Pinpoint the cell where the given text exists, returning its (X, Y) midpoint coordinate. 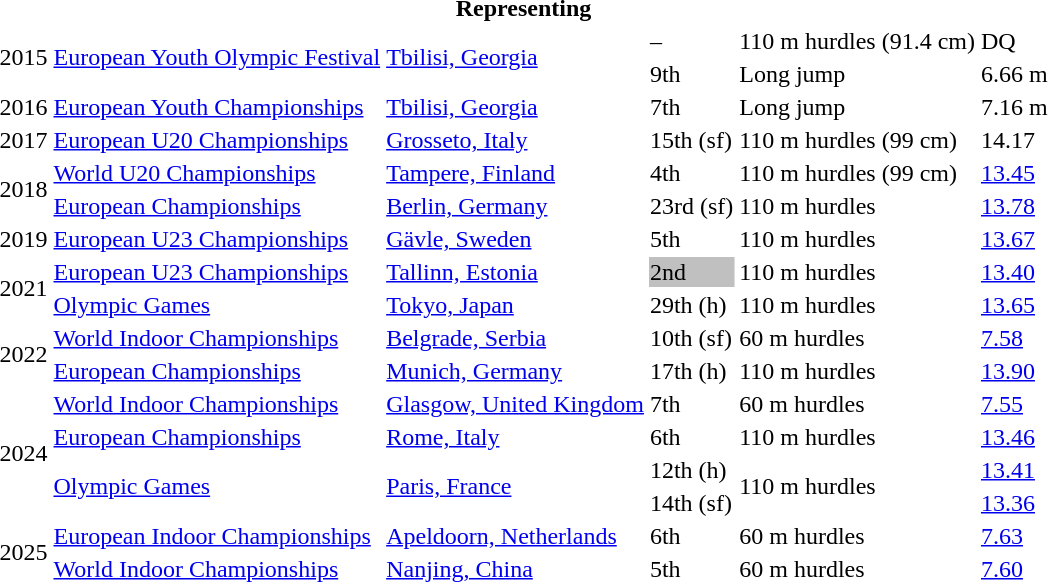
17th (h) (691, 371)
Glasgow, United Kingdom (516, 404)
Gävle, Sweden (516, 239)
14th (sf) (691, 503)
5th (691, 239)
Apeldoorn, Netherlands (516, 536)
Grosseto, Italy (516, 140)
Munich, Germany (516, 371)
29th (h) (691, 305)
4th (691, 173)
Rome, Italy (516, 437)
Belgrade, Serbia (516, 338)
European U20 Championships (217, 140)
Paris, France (516, 486)
Tallinn, Estonia (516, 272)
European Indoor Championships (217, 536)
110 m hurdles (91.4 cm) (858, 41)
World U20 Championships (217, 173)
European Youth Championships (217, 107)
Tampere, Finland (516, 173)
Tokyo, Japan (516, 305)
– (691, 41)
9th (691, 74)
12th (h) (691, 470)
2nd (691, 272)
23rd (sf) (691, 206)
10th (sf) (691, 338)
Berlin, Germany (516, 206)
European Youth Olympic Festival (217, 58)
15th (sf) (691, 140)
